Scan for the cell matching the given text and deliver its (X, Y) coordinate at center. 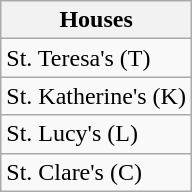
Houses (96, 20)
St. Katherine's (K) (96, 96)
St. Lucy's (L) (96, 134)
St. Clare's (C) (96, 172)
St. Teresa's (T) (96, 58)
